Identify which cell holds the provided text, then report its [X, Y] central coordinate. 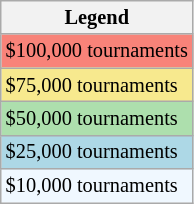
$25,000 tournaments [97, 152]
$75,000 tournaments [97, 85]
$10,000 tournaments [97, 186]
$100,000 tournaments [97, 51]
Legend [97, 17]
$50,000 tournaments [97, 118]
